Determine the [X, Y] coordinate at the center of the cell enclosing the given text.  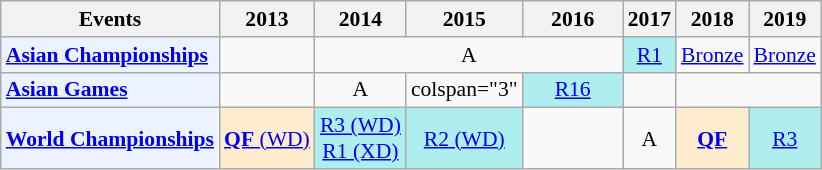
Asian Championships [110, 55]
R16 [573, 90]
2015 [464, 19]
2017 [650, 19]
World Championships [110, 138]
2018 [712, 19]
Asian Games [110, 90]
R2 (WD) [464, 138]
2014 [360, 19]
R3 (WD) R1 (XD) [360, 138]
R1 [650, 55]
colspan="3" [464, 90]
Events [110, 19]
2013 [267, 19]
2019 [784, 19]
2016 [573, 19]
R3 [784, 138]
QF (WD) [267, 138]
QF [712, 138]
